Extract the [x, y] coordinate from the center of the cell holding the provided text.  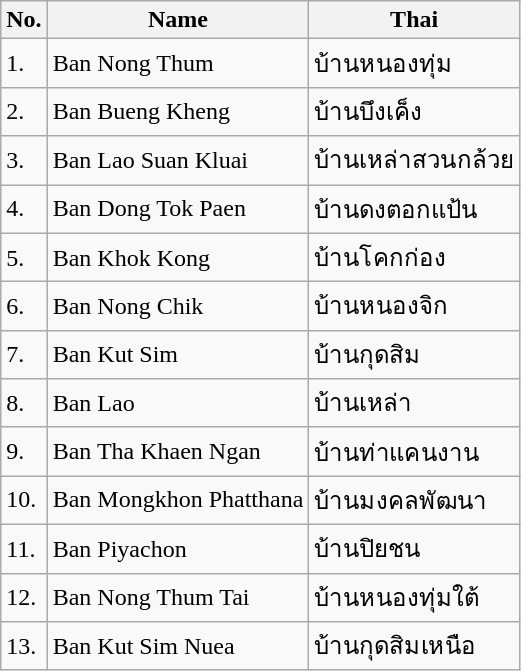
6. [24, 306]
บ้านบึงเค็ง [414, 112]
Ban Khok Kong [178, 258]
Thai [414, 20]
Ban Nong Chik [178, 306]
บ้านหนองทุ่มใต้ [414, 598]
บ้านกุดสิม [414, 354]
Ban Lao [178, 404]
Ban Dong Tok Paen [178, 208]
Ban Nong Thum Tai [178, 598]
Ban Mongkhon Phatthana [178, 500]
บ้านกุดสิมเหนือ [414, 646]
บ้านหนองจิก [414, 306]
Ban Piyachon [178, 548]
Ban Bueng Kheng [178, 112]
บ้านมงคลพัฒนา [414, 500]
9. [24, 452]
บ้านท่าแคนงาน [414, 452]
Name [178, 20]
3. [24, 160]
บ้านดงตอกแป้น [414, 208]
Ban Nong Thum [178, 64]
Ban Kut Sim Nuea [178, 646]
Ban Tha Khaen Ngan [178, 452]
บ้านหนองทุ่ม [414, 64]
4. [24, 208]
บ้านปิยชน [414, 548]
บ้านเหล่า [414, 404]
2. [24, 112]
บ้านโคกก่อง [414, 258]
13. [24, 646]
บ้านเหล่าสวนกล้วย [414, 160]
Ban Kut Sim [178, 354]
No. [24, 20]
11. [24, 548]
5. [24, 258]
8. [24, 404]
1. [24, 64]
Ban Lao Suan Kluai [178, 160]
7. [24, 354]
10. [24, 500]
12. [24, 598]
